Find where the given text appears and provide that cell's center as (x, y) coordinate. 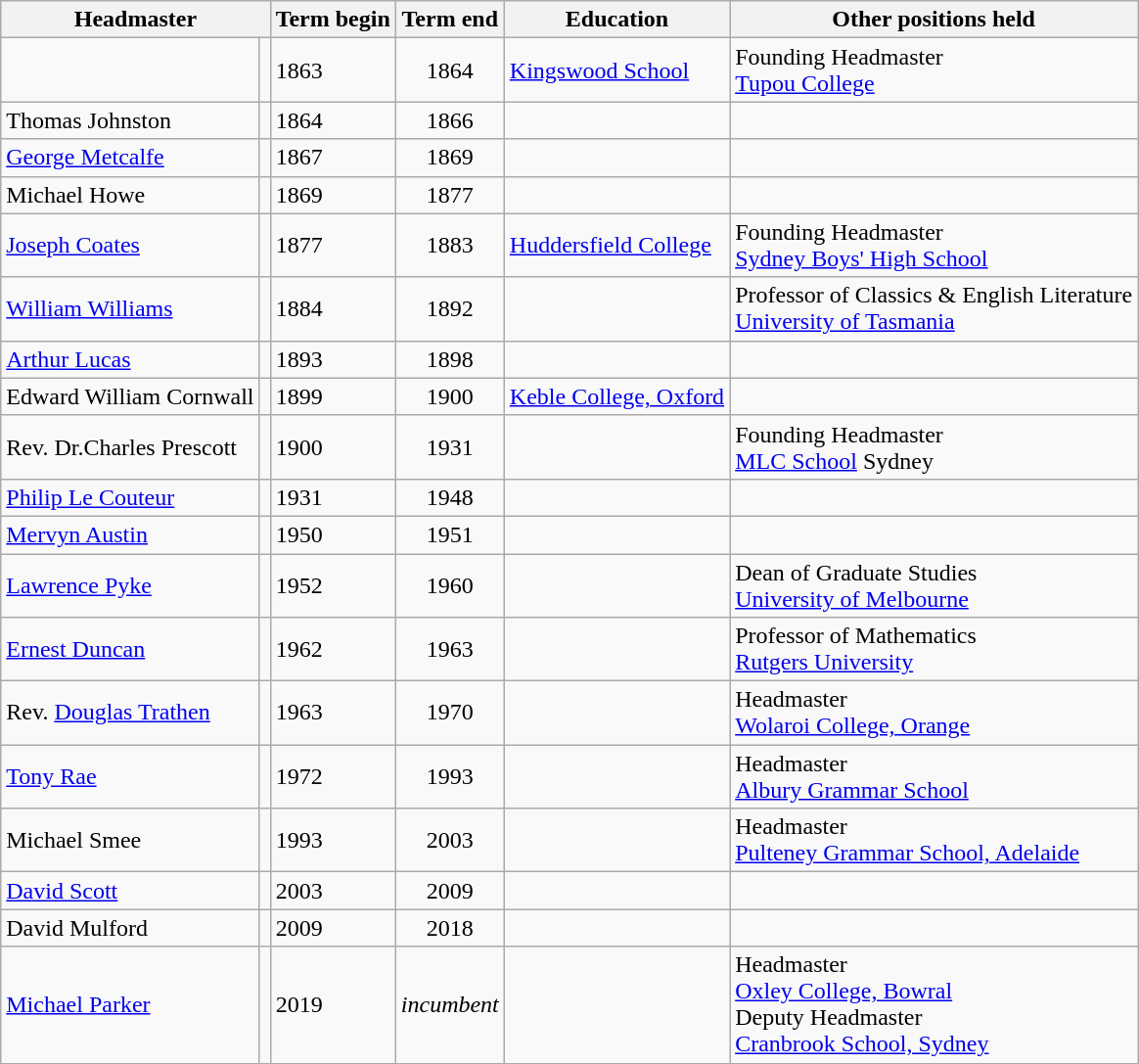
1960 (450, 585)
Huddersfield College (616, 245)
Keble College, Oxford (616, 396)
Term end (450, 20)
2019 (333, 1004)
George Metcalfe (130, 158)
1883 (450, 245)
1892 (450, 309)
1898 (450, 359)
David Mulford (130, 928)
HeadmasterAlbury Grammar School (934, 777)
1970 (450, 713)
1951 (450, 534)
William Williams (130, 309)
Kingswood School (616, 70)
HeadmasterOxley College, Bowral Deputy HeadmasterCranbrook School, Sydney (934, 1004)
Michael Smee (130, 840)
Lawrence Pyke (130, 585)
Michael Parker (130, 1004)
Education (616, 20)
Founding HeadmasterMLC School Sydney (934, 446)
Tony Rae (130, 777)
1899 (333, 396)
1863 (333, 70)
1972 (333, 777)
Rev. Dr.Charles Prescott (130, 446)
1950 (333, 534)
Edward William Cornwall (130, 396)
Founding HeadmasterSydney Boys' High School (934, 245)
HeadmasterWolaroi College, Orange (934, 713)
Term begin (333, 20)
Philip Le Couteur (130, 497)
Dean of Graduate StudiesUniversity of Melbourne (934, 585)
Professor of MathematicsRutgers University (934, 650)
1893 (333, 359)
Thomas Johnston (130, 120)
David Scott (130, 891)
Michael Howe (130, 195)
Arthur Lucas (130, 359)
Headmaster (135, 20)
1867 (333, 158)
Rev. Douglas Trathen (130, 713)
1884 (333, 309)
HeadmasterPulteney Grammar School, Adelaide (934, 840)
Founding HeadmasterTupou College (934, 70)
Joseph Coates (130, 245)
Other positions held (934, 20)
Ernest Duncan (130, 650)
1952 (333, 585)
Professor of Classics & English LiteratureUniversity of Tasmania (934, 309)
1866 (450, 120)
1962 (333, 650)
incumbent (450, 1004)
Mervyn Austin (130, 534)
1948 (450, 497)
2018 (450, 928)
